Find where the given text appears and provide that cell's center as (X, Y) coordinate. 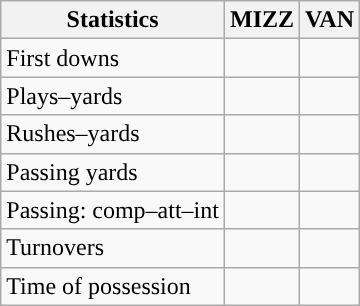
VAN (330, 20)
MIZZ (262, 20)
First downs (113, 58)
Passing yards (113, 172)
Turnovers (113, 248)
Rushes–yards (113, 134)
Statistics (113, 20)
Passing: comp–att–int (113, 210)
Plays–yards (113, 96)
Time of possession (113, 286)
